Find where the given text appears and provide that cell's center as (X, Y) coordinate. 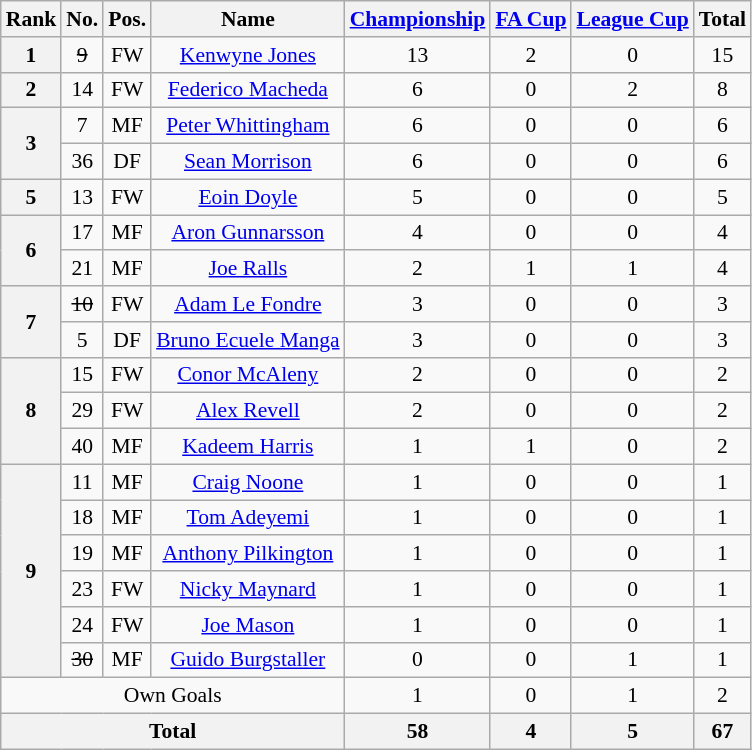
19 (82, 554)
Kadeem Harris (248, 447)
Joe Mason (248, 625)
Anthony Pilkington (248, 554)
58 (418, 732)
Peter Whittingham (248, 126)
18 (82, 518)
Kenwyne Jones (248, 55)
36 (82, 162)
10 (82, 304)
No. (82, 19)
21 (82, 269)
23 (82, 589)
Alex Revell (248, 411)
Conor McAleny (248, 375)
FA Cup (530, 19)
Nicky Maynard (248, 589)
17 (82, 233)
11 (82, 482)
Joe Ralls (248, 269)
Eoin Doyle (248, 197)
League Cup (632, 19)
Guido Burgstaller (248, 660)
29 (82, 411)
40 (82, 447)
Adam Le Fondre (248, 304)
Sean Morrison (248, 162)
14 (82, 90)
Tom Adeyemi (248, 518)
Federico Macheda (248, 90)
Rank (32, 19)
Pos. (127, 19)
Craig Noone (248, 482)
Bruno Ecuele Manga (248, 340)
Own Goals (173, 696)
Championship (418, 19)
Aron Gunnarsson (248, 233)
Name (248, 19)
30 (82, 660)
24 (82, 625)
67 (722, 732)
